Pinpoint the cell where the given text exists, returning its (x, y) midpoint coordinate. 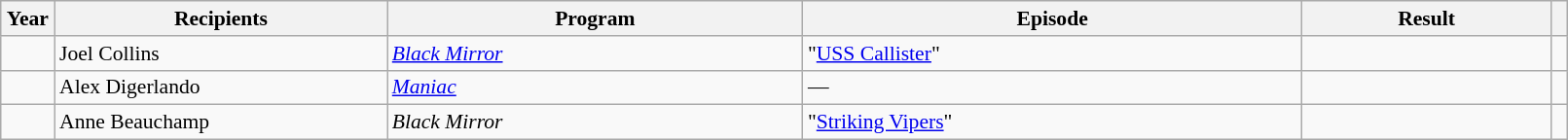
Year (27, 18)
Maniac (596, 87)
Alex Digerlando (221, 87)
Joel Collins (221, 53)
Recipients (221, 18)
"USS Callister" (1053, 53)
Anne Beauchamp (221, 122)
Episode (1053, 18)
Program (596, 18)
— (1053, 87)
"Striking Vipers" (1053, 122)
Result (1426, 18)
